Extract the [X, Y] coordinate from the center of the cell holding the provided text.  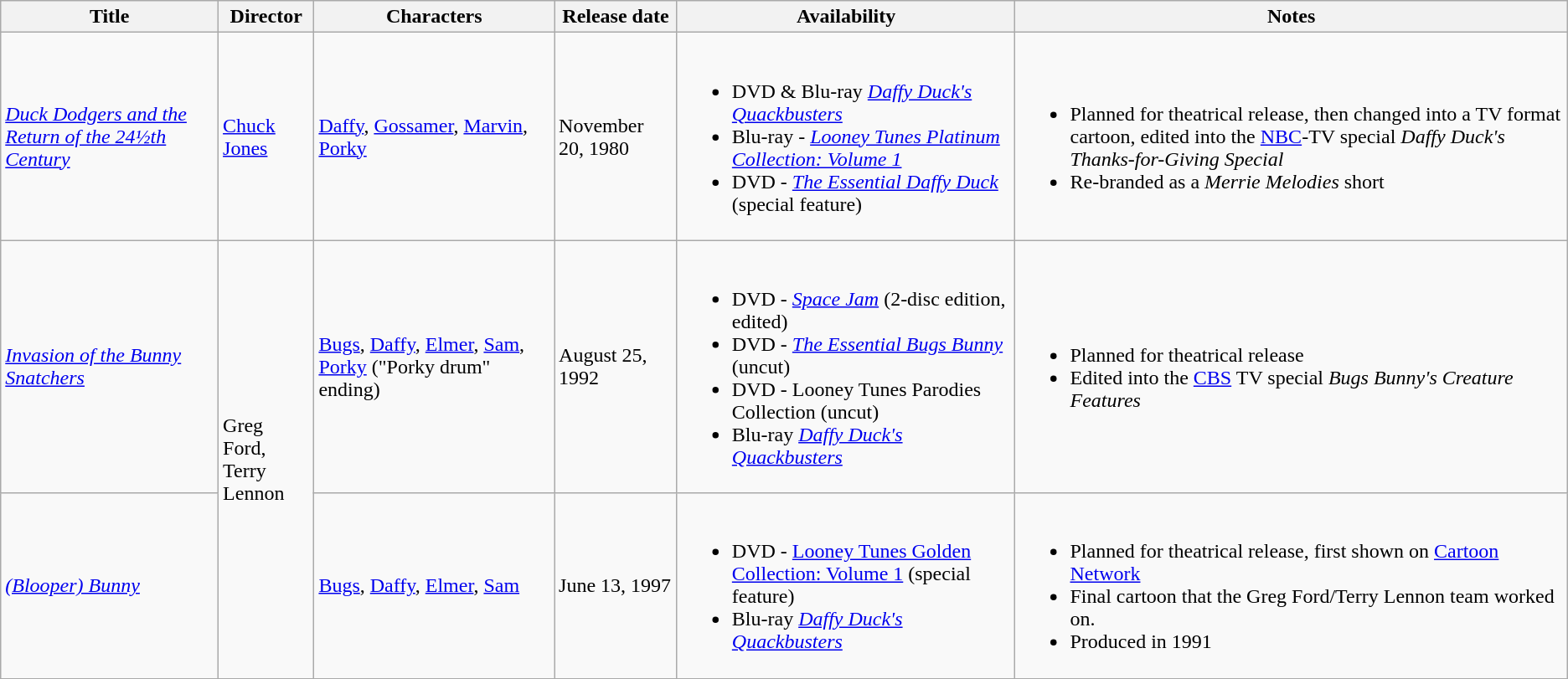
DVD - Looney Tunes Golden Collection: Volume 1 (special feature)Blu-ray Daffy Duck's Quackbusters [846, 586]
Characters [434, 17]
Greg Ford,Terry Lennon [266, 459]
Director [266, 17]
Daffy, Gossamer, Marvin, Porky [434, 136]
Invasion of the Bunny Snatchers [110, 367]
DVD & Blu-ray Daffy Duck's QuackbustersBlu-ray - Looney Tunes Platinum Collection: Volume 1DVD - The Essential Daffy Duck (special feature) [846, 136]
Bugs, Daffy, Elmer, Sam [434, 586]
Planned for theatrical releaseEdited into the CBS TV special Bugs Bunny's Creature Features [1292, 367]
(Blooper) Bunny [110, 586]
Duck Dodgers and the Return of the 24½th Century [110, 136]
June 13, 1997 [616, 586]
November 20, 1980 [616, 136]
Bugs, Daffy, Elmer, Sam, Porky ("Porky drum" ending) [434, 367]
Availability [846, 17]
August 25, 1992 [616, 367]
Release date [616, 17]
Notes [1292, 17]
Planned for theatrical release, first shown on Cartoon NetworkFinal cartoon that the Greg Ford/Terry Lennon team worked on.Produced in 1991 [1292, 586]
Title [110, 17]
Chuck Jones [266, 136]
